Identify which cell holds the provided text, then report its (X, Y) central coordinate. 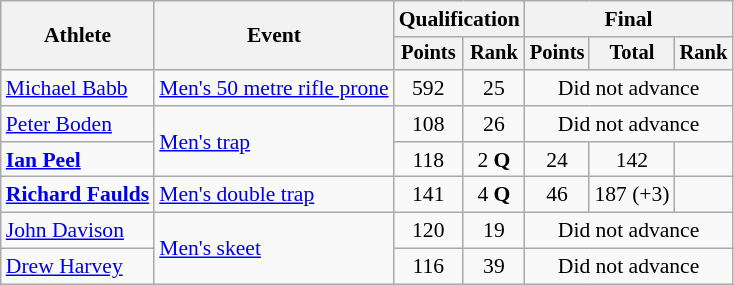
Men's skeet (274, 248)
46 (557, 195)
2 Q (494, 160)
Michael Babb (78, 88)
118 (428, 160)
Athlete (78, 36)
Event (274, 36)
4 Q (494, 195)
Total (632, 54)
142 (632, 160)
Peter Boden (78, 124)
Men's trap (274, 142)
120 (428, 231)
108 (428, 124)
39 (494, 267)
592 (428, 88)
Ian Peel (78, 160)
John Davison (78, 231)
Final (628, 19)
Men's 50 metre rifle prone (274, 88)
Men's double trap (274, 195)
Qualification (460, 19)
26 (494, 124)
19 (494, 231)
24 (557, 160)
141 (428, 195)
187 (+3) (632, 195)
25 (494, 88)
Richard Faulds (78, 195)
Drew Harvey (78, 267)
116 (428, 267)
